Scan for the cell matching the given text and deliver its [X, Y] coordinate at center. 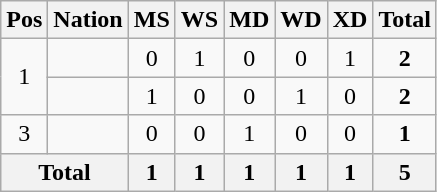
XD [350, 20]
WS [199, 20]
Pos [24, 20]
Nation [88, 20]
MS [152, 20]
3 [24, 134]
5 [405, 172]
WD [301, 20]
MD [250, 20]
